From the cell containing the given text, extract its center point as [x, y] coordinate. 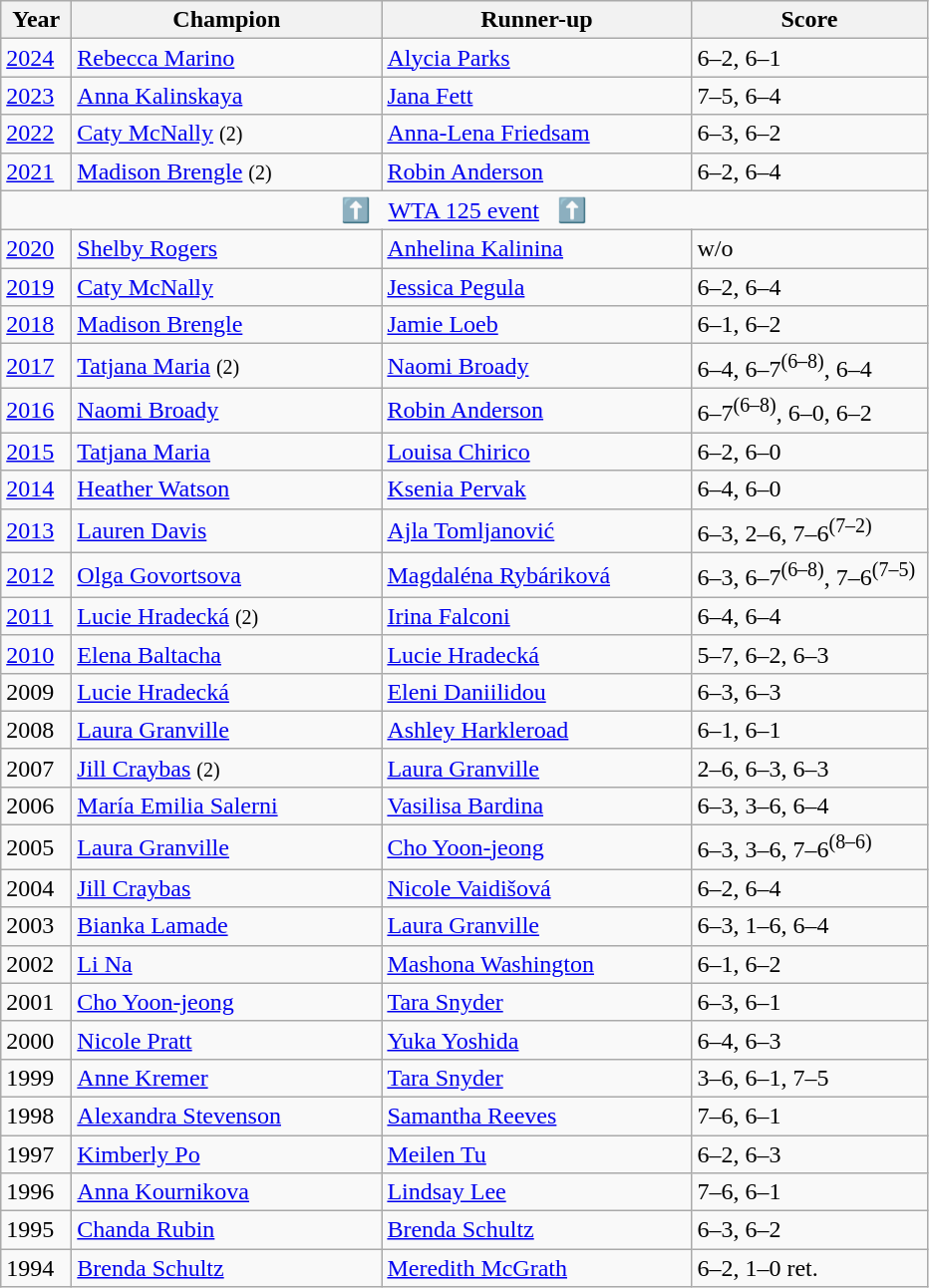
5–7, 6–2, 6–3 [809, 654]
2002 [36, 964]
Alycia Parks [536, 58]
Anna Kalinskaya [227, 96]
Eleni Daniilidou [536, 692]
2011 [36, 616]
2012 [36, 576]
2021 [36, 171]
Elena Baltacha [227, 654]
3–6, 6–1, 7–5 [809, 1078]
Jana Fett [536, 96]
2000 [36, 1040]
2022 [36, 134]
6–3, 6–3 [809, 692]
Li Na [227, 964]
Samantha Reeves [536, 1116]
1994 [36, 1268]
Anhelina Kalinina [536, 249]
Madison Brengle [227, 325]
6–3, 1–6, 6–4 [809, 926]
Chanda Rubin [227, 1230]
2009 [36, 692]
Olga Govortsova [227, 576]
6–3, 6–1 [809, 1002]
2020 [36, 249]
Anna-Lena Friedsam [536, 134]
Yuka Yoshida [536, 1040]
6–7(6–8), 6–0, 6–2 [809, 411]
Nicole Vaidišová [536, 888]
Ajla Tomljanović [536, 530]
2006 [36, 805]
Heather Watson [227, 489]
Caty McNally (2) [227, 134]
Bianka Lamade [227, 926]
Irina Falconi [536, 616]
Alexandra Stevenson [227, 1116]
Ashley Harkleroad [536, 730]
2015 [36, 452]
María Emilia Salerni [227, 805]
2023 [36, 96]
w/o [809, 249]
6–3, 6–7(6–8), 7–6(7–5) [809, 576]
1996 [36, 1192]
Lauren Davis [227, 530]
6–4, 6–3 [809, 1040]
Rebecca Marino [227, 58]
2005 [36, 847]
6–2, 1–0 ret. [809, 1268]
6–3, 3–6, 7–6(8–6) [809, 847]
Lucie Hradecká (2) [227, 616]
6–4, 6–7(6–8), 6–4 [809, 367]
6–2, 6–1 [809, 58]
Jamie Loeb [536, 325]
Jill Craybas [227, 888]
6–3, 2–6, 7–6(7–2) [809, 530]
Anna Kournikova [227, 1192]
2–6, 6–3, 6–3 [809, 768]
2010 [36, 654]
2014 [36, 489]
1997 [36, 1154]
Anne Kremer [227, 1078]
Magdaléna Rybáriková [536, 576]
Vasilisa Bardina [536, 805]
2001 [36, 1002]
7–5, 6–4 [809, 96]
Ksenia Pervak [536, 489]
2016 [36, 411]
Tatjana Maria (2) [227, 367]
6–4, 6–0 [809, 489]
Jill Craybas (2) [227, 768]
Champion [227, 20]
Meredith McGrath [536, 1268]
Kimberly Po [227, 1154]
2019 [36, 287]
2008 [36, 730]
2007 [36, 768]
1998 [36, 1116]
2024 [36, 58]
6–2, 6–0 [809, 452]
2018 [36, 325]
Madison Brengle (2) [227, 171]
6–2, 6–3 [809, 1154]
6–3, 3–6, 6–4 [809, 805]
1995 [36, 1230]
1999 [36, 1078]
Score [809, 20]
Tatjana Maria [227, 452]
Shelby Rogers [227, 249]
Year [36, 20]
6–1, 6–1 [809, 730]
Nicole Pratt [227, 1040]
Jessica Pegula [536, 287]
⬆️ WTA 125 event ⬆️ [464, 210]
Runner-up [536, 20]
Meilen Tu [536, 1154]
Lindsay Lee [536, 1192]
Mashona Washington [536, 964]
2017 [36, 367]
6–4, 6–4 [809, 616]
2004 [36, 888]
Caty McNally [227, 287]
2013 [36, 530]
Louisa Chirico [536, 452]
2003 [36, 926]
